For the text-containing cell, return its midpoint in [X, Y] coordinate format. 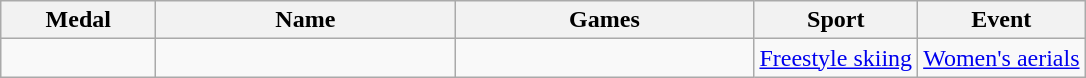
Medal [78, 20]
Name [306, 20]
Sport [836, 20]
Games [604, 20]
Freestyle skiing [836, 58]
Event [1002, 20]
Women's aerials [1002, 58]
